Determine the (X, Y) coordinate at the center of the cell enclosing the given text.  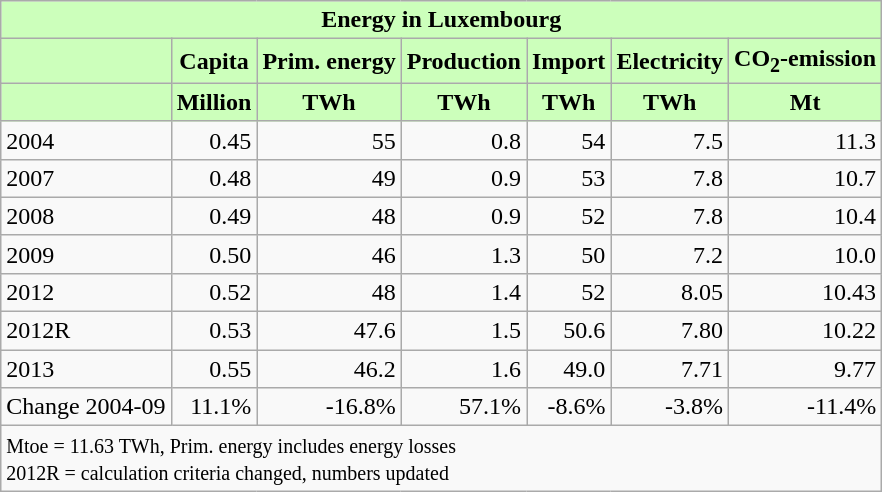
7.5 (670, 140)
10.0 (806, 254)
-3.8% (670, 407)
1.4 (464, 292)
2004 (86, 140)
0.52 (214, 292)
CO2-emission (806, 61)
2012 (86, 292)
0.55 (214, 369)
7.80 (670, 331)
10.4 (806, 216)
-16.8% (329, 407)
0.49 (214, 216)
Million (214, 102)
0.53 (214, 331)
49 (329, 178)
0.45 (214, 140)
Prim. energy (329, 61)
Mt (806, 102)
Change 2004-09 (86, 407)
1.3 (464, 254)
10.43 (806, 292)
Energy in Luxembourg (442, 20)
50.6 (568, 331)
46.2 (329, 369)
9.77 (806, 369)
-8.6% (568, 407)
10.22 (806, 331)
8.05 (670, 292)
54 (568, 140)
57.1% (464, 407)
Capita (214, 61)
2009 (86, 254)
Mtoe = 11.63 TWh, Prim. energy includes energy losses 2012R = calculation criteria changed, numbers updated (442, 458)
46 (329, 254)
Production (464, 61)
11.1% (214, 407)
7.71 (670, 369)
0.48 (214, 178)
50 (568, 254)
2007 (86, 178)
-11.4% (806, 407)
0.50 (214, 254)
1.5 (464, 331)
53 (568, 178)
55 (329, 140)
Electricity (670, 61)
0.8 (464, 140)
Import (568, 61)
2013 (86, 369)
11.3 (806, 140)
2012R (86, 331)
47.6 (329, 331)
49.0 (568, 369)
1.6 (464, 369)
10.7 (806, 178)
7.2 (670, 254)
2008 (86, 216)
